Identify which cell holds the provided text, then report its [X, Y] central coordinate. 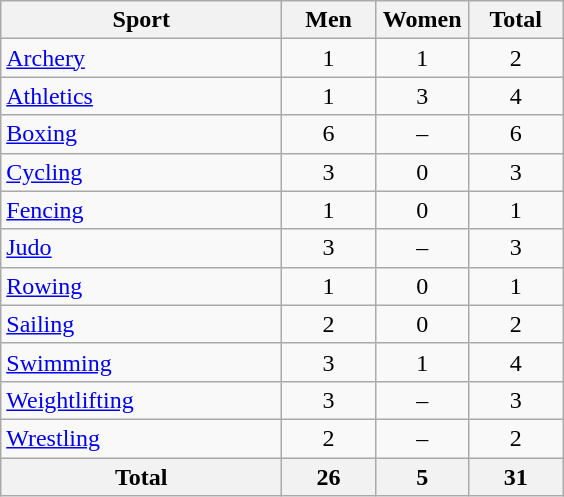
Archery [142, 58]
Sailing [142, 324]
Boxing [142, 134]
31 [516, 477]
Rowing [142, 286]
26 [329, 477]
Judo [142, 248]
Sport [142, 20]
Wrestling [142, 438]
Weightlifting [142, 400]
Swimming [142, 362]
Men [329, 20]
Athletics [142, 96]
Fencing [142, 210]
Women [422, 20]
Cycling [142, 172]
5 [422, 477]
